Identify which cell holds the provided text, then report its (x, y) central coordinate. 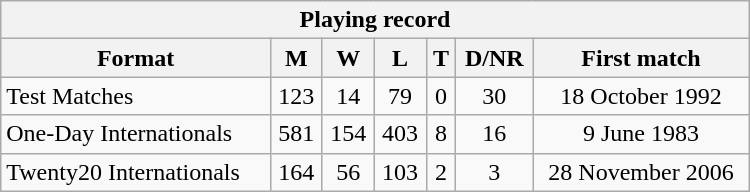
First match (642, 58)
16 (494, 134)
18 October 1992 (642, 96)
One-Day Internationals (136, 134)
0 (441, 96)
Test Matches (136, 96)
56 (348, 172)
M (296, 58)
3 (494, 172)
D/NR (494, 58)
103 (400, 172)
79 (400, 96)
Twenty20 Internationals (136, 172)
14 (348, 96)
30 (494, 96)
Playing record (375, 20)
T (441, 58)
W (348, 58)
123 (296, 96)
154 (348, 134)
L (400, 58)
581 (296, 134)
Format (136, 58)
2 (441, 172)
28 November 2006 (642, 172)
9 June 1983 (642, 134)
403 (400, 134)
164 (296, 172)
8 (441, 134)
